Return the [x, y] coordinate for the center point of the cell that contains the specified text.  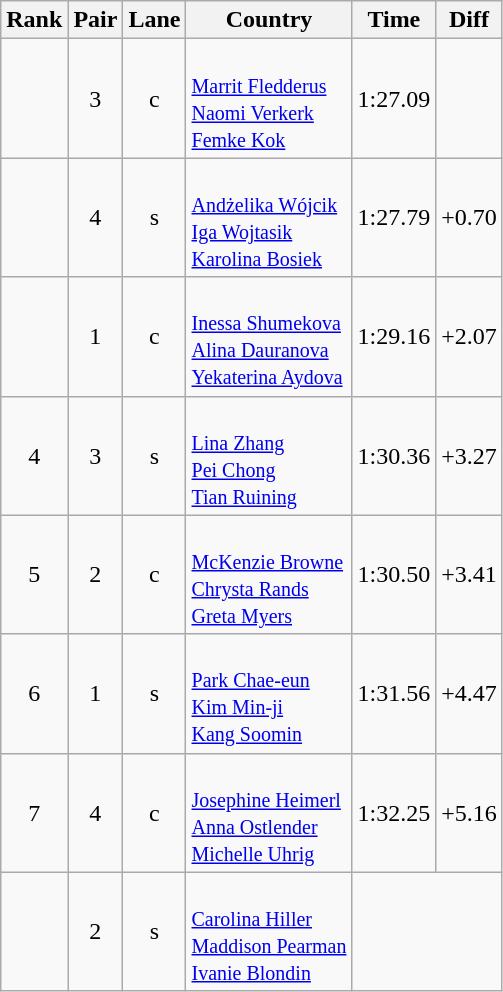
+3.27 [470, 456]
Time [394, 20]
1:27.79 [394, 218]
1:29.16 [394, 336]
Rank [34, 20]
5 [34, 574]
+5.16 [470, 812]
7 [34, 812]
+0.70 [470, 218]
Inessa ShumekovaAlina DauranovaYekaterina Aydova [269, 336]
Diff [470, 20]
Carolina HillerMaddison PearmanIvanie Blondin [269, 932]
1:30.36 [394, 456]
6 [34, 694]
Lane [154, 20]
1:32.25 [394, 812]
1:30.50 [394, 574]
Pair [96, 20]
+2.07 [470, 336]
Lina ZhangPei ChongTian Ruining [269, 456]
Andżelika WójcikIga WojtasikKarolina Bosiek [269, 218]
Park Chae-eunKim Min-jiKang Soomin [269, 694]
Country [269, 20]
+4.47 [470, 694]
Josephine HeimerlAnna OstlenderMichelle Uhrig [269, 812]
McKenzie BrowneChrysta RandsGreta Myers [269, 574]
+3.41 [470, 574]
1:27.09 [394, 98]
Marrit FledderusNaomi VerkerkFemke Kok [269, 98]
1:31.56 [394, 694]
